Capture the cell that displays the provided text and extract its (x, y) central coordinate. 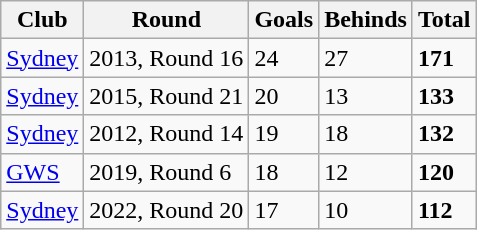
171 (444, 58)
Club (42, 20)
Behinds (366, 20)
2013, Round 16 (166, 58)
2015, Round 21 (166, 96)
Total (444, 20)
2022, Round 20 (166, 210)
133 (444, 96)
2012, Round 14 (166, 134)
132 (444, 134)
20 (284, 96)
Round (166, 20)
12 (366, 172)
GWS (42, 172)
2019, Round 6 (166, 172)
24 (284, 58)
13 (366, 96)
19 (284, 134)
120 (444, 172)
Goals (284, 20)
10 (366, 210)
112 (444, 210)
17 (284, 210)
27 (366, 58)
